Return the (x, y) coordinate for the center point of the cell that contains the specified text.  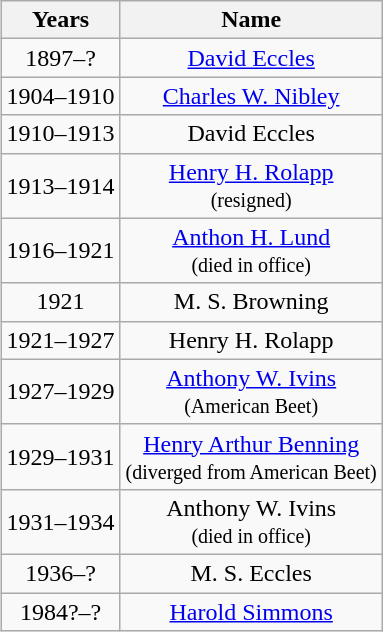
Years (60, 20)
1921 (60, 302)
M. S. Browning (251, 302)
1929–1931 (60, 456)
1916–1921 (60, 250)
1984?–? (60, 611)
Anthon H. Lund(died in office) (251, 250)
Charles W. Nibley (251, 96)
1931–1934 (60, 522)
1927–1929 (60, 392)
M. S. Eccles (251, 573)
1921–1927 (60, 340)
Henry H. Rolapp(resigned) (251, 186)
1904–1910 (60, 96)
Anthony W. Ivins(died in office) (251, 522)
Harold Simmons (251, 611)
1913–1914 (60, 186)
Henry Arthur Benning(diverged from American Beet) (251, 456)
1910–1913 (60, 134)
1936–? (60, 573)
Name (251, 20)
Anthony W. Ivins(American Beet) (251, 392)
1897–? (60, 58)
Henry H. Rolapp (251, 340)
